Output the [X, Y] coordinate of the center of the cell containing the given text.  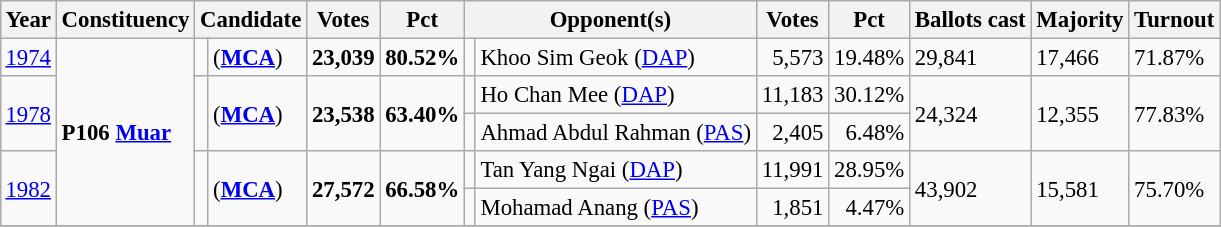
11,991 [792, 170]
Tan Yang Ngai (DAP) [616, 170]
75.70% [1174, 188]
77.83% [1174, 114]
19.48% [870, 57]
Turnout [1174, 20]
Ahmad Abdul Rahman (PAS) [616, 133]
5,573 [792, 57]
1974 [28, 57]
27,572 [344, 188]
Ballots cast [970, 20]
P106 Muar [125, 132]
11,183 [792, 95]
63.40% [422, 114]
Candidate [251, 20]
23,039 [344, 57]
Majority [1080, 20]
4.47% [870, 208]
1,851 [792, 208]
2,405 [792, 133]
29,841 [970, 57]
30.12% [870, 95]
1978 [28, 114]
80.52% [422, 57]
Year [28, 20]
66.58% [422, 188]
24,324 [970, 114]
12,355 [1080, 114]
17,466 [1080, 57]
6.48% [870, 133]
23,538 [344, 114]
15,581 [1080, 188]
Khoo Sim Geok (DAP) [616, 57]
43,902 [970, 188]
Mohamad Anang (PAS) [616, 208]
1982 [28, 188]
71.87% [1174, 57]
Ho Chan Mee (DAP) [616, 95]
28.95% [870, 170]
Opponent(s) [610, 20]
Constituency [125, 20]
